Return [x, y] of the center of cell containing provided text 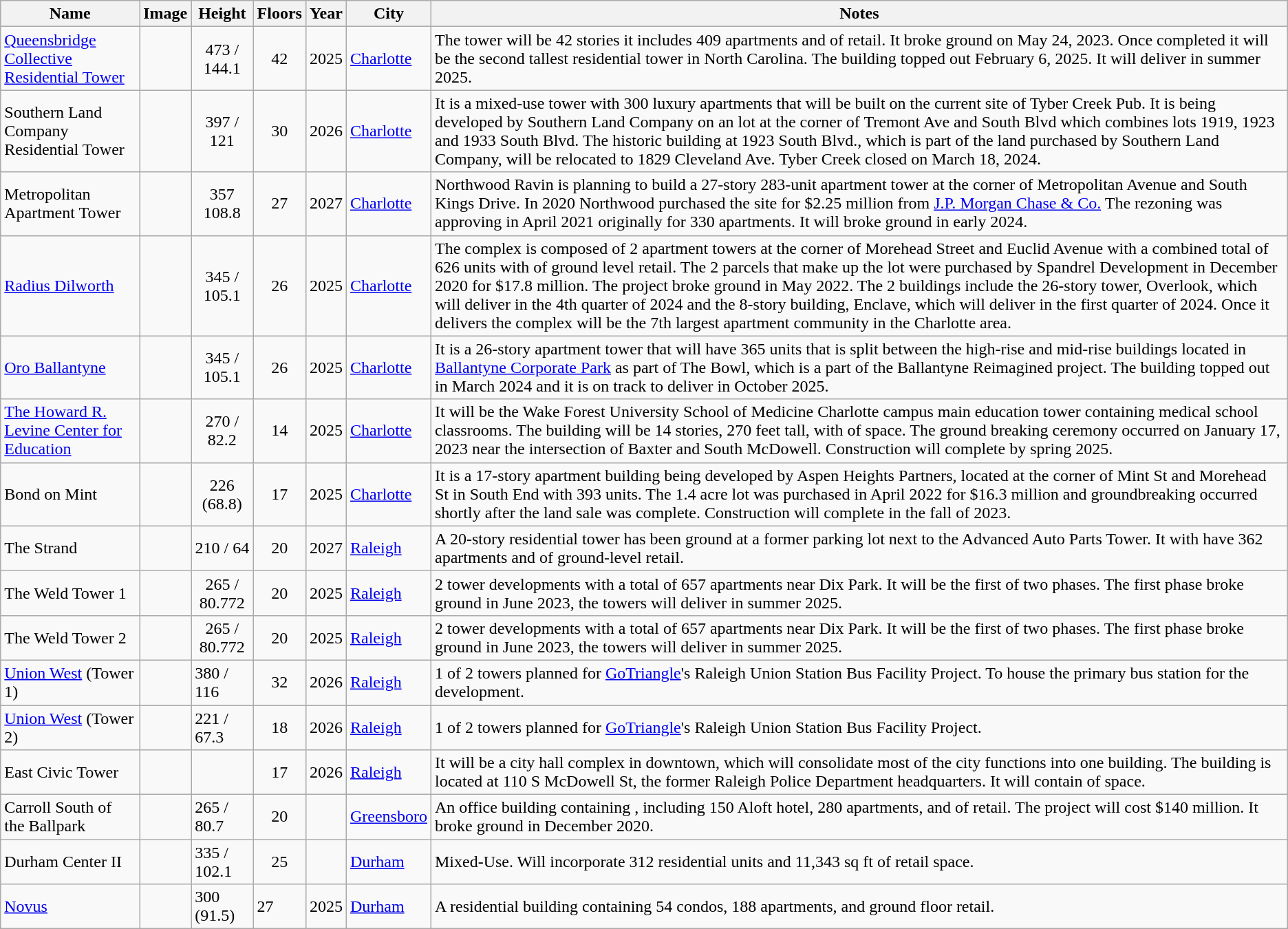
Name [70, 14]
Southern Land Company Residential Tower [70, 131]
42 [279, 58]
Metropolitan Apartment Tower [70, 204]
Floors [279, 14]
Radius Dilworth [70, 286]
210 / 64 [222, 548]
Oro Ballantyne [70, 367]
Image [165, 14]
Bond on Mint [70, 494]
473 / 144.1 [222, 58]
1 of 2 towers planned for GoTriangle's Raleigh Union Station Bus Facility Project. [859, 727]
30 [279, 131]
397 / 121 [222, 131]
335 / 102.1 [222, 862]
226 (68.8) [222, 494]
Queensbridge Collective Residential Tower [70, 58]
25 [279, 862]
City [388, 14]
The Howard R. Levine Center for Education [70, 431]
Notes [859, 14]
Novus [70, 907]
357 108.8 [222, 204]
The Strand [70, 548]
Carroll South of the Ballpark [70, 818]
East Civic Tower [70, 772]
270 / 82.2 [222, 431]
Mixed-Use. Will incorporate 312 residential units and 11,343 sq ft of retail space. [859, 862]
Union West (Tower 2) [70, 727]
A residential building containing 54 condos, 188 apartments, and ground floor retail. [859, 907]
32 [279, 683]
300 (91.5) [222, 907]
18 [279, 727]
Greensboro [388, 818]
380 / 116 [222, 683]
221 / 67.3 [222, 727]
1 of 2 towers planned for GoTriangle's Raleigh Union Station Bus Facility Project. To house the primary bus station for the development. [859, 683]
265 / 80.7 [222, 818]
14 [279, 431]
The Weld Tower 2 [70, 637]
Durham Center II [70, 862]
Year [326, 14]
The Weld Tower 1 [70, 593]
Union West (Tower 1) [70, 683]
Height [222, 14]
